For the text-containing cell, return its midpoint in (X, Y) coordinate format. 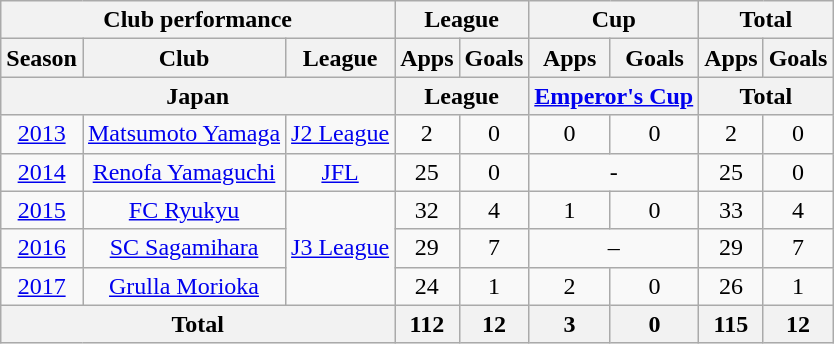
Cup (614, 20)
2014 (42, 172)
2017 (42, 286)
Japan (198, 96)
Matsumoto Yamaga (184, 134)
J2 League (340, 134)
JFL (340, 172)
32 (427, 210)
Grulla Morioka (184, 286)
Renofa Yamaguchi (184, 172)
33 (731, 210)
- (614, 172)
Club performance (198, 20)
2016 (42, 248)
SC Sagamihara (184, 248)
112 (427, 324)
26 (731, 286)
24 (427, 286)
Club (184, 58)
Season (42, 58)
Emperor's Cup (614, 96)
3 (570, 324)
2015 (42, 210)
– (614, 248)
115 (731, 324)
FC Ryukyu (184, 210)
2013 (42, 134)
J3 League (340, 248)
